Search for the cell housing the specified text and yield its [X, Y] center coordinate. 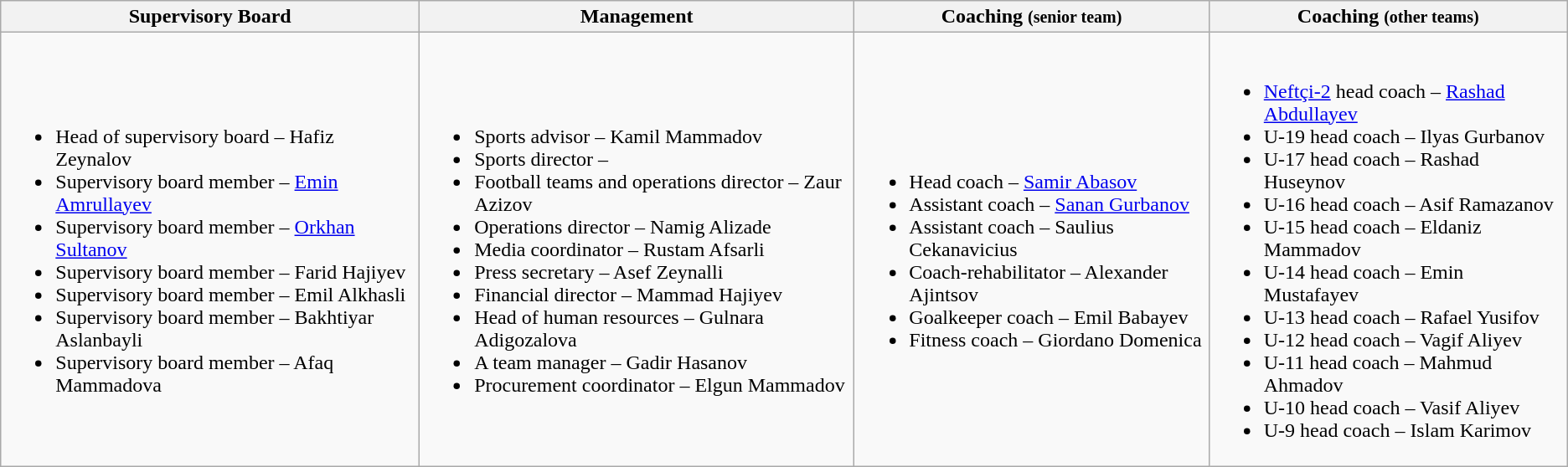
Supervisory Board [210, 17]
Coaching (senior team) [1032, 17]
Management [637, 17]
Coaching (other teams) [1388, 17]
